Determine the (X, Y) coordinate at the center of the cell enclosing the given text.  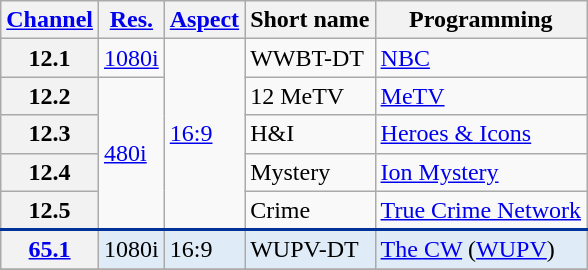
Channel (50, 20)
WWBT-DT (310, 58)
WUPV-DT (310, 250)
Aspect (204, 20)
12.5 (50, 210)
Programming (481, 20)
12.2 (50, 96)
Ion Mystery (481, 172)
Short name (310, 20)
Res. (132, 20)
12 MeTV (310, 96)
Heroes & Icons (481, 134)
12.1 (50, 58)
12.3 (50, 134)
H&I (310, 134)
Mystery (310, 172)
480i (132, 154)
NBC (481, 58)
65.1 (50, 250)
Crime (310, 210)
The CW (WUPV) (481, 250)
True Crime Network (481, 210)
12.4 (50, 172)
MeTV (481, 96)
